Detect which cell encompasses the target text, then output its [X, Y] center coordinate. 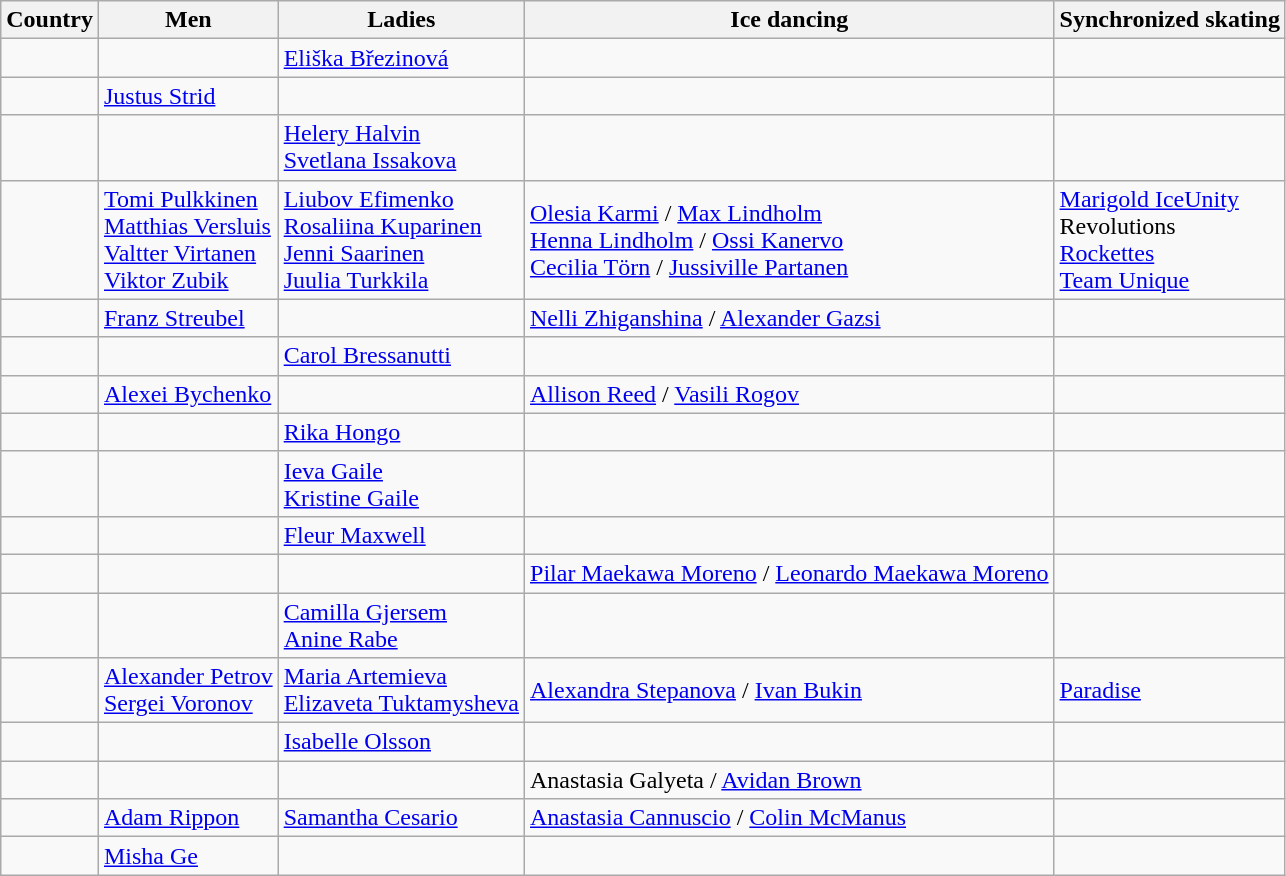
Alexandra Stepanova / Ivan Bukin [790, 690]
Marigold IceUnity Revolutions Rockettes Team Unique [1170, 240]
Samantha Cesario [401, 818]
Eliška Březinová [401, 58]
Country [50, 20]
Men [188, 20]
Carol Bressanutti [401, 356]
Synchronized skating [1170, 20]
Paradise [1170, 690]
Pilar Maekawa Moreno / Leonardo Maekawa Moreno [790, 573]
Maria Artemieva Elizaveta Tuktamysheva [401, 690]
Olesia Karmi / Max Lindholm Henna Lindholm / Ossi Kanervo Cecilia Törn / Jussiville Partanen [790, 240]
Ieva Gaile Kristine Gaile [401, 484]
Nelli Zhiganshina / Alexander Gazsi [790, 318]
Tomi Pulkkinen Matthias Versluis Valtter Virtanen Viktor Zubik [188, 240]
Alexander Petrov Sergei Voronov [188, 690]
Helery Halvin Svetlana Issakova [401, 148]
Justus Strid [188, 96]
Camilla Gjersem Anine Rabe [401, 624]
Isabelle Olsson [401, 742]
Ice dancing [790, 20]
Franz Streubel [188, 318]
Fleur Maxwell [401, 535]
Anastasia Cannuscio / Colin McManus [790, 818]
Misha Ge [188, 856]
Liubov Efimenko Rosaliina Kuparinen Jenni Saarinen Juulia Turkkila [401, 240]
Adam Rippon [188, 818]
Allison Reed / Vasili Rogov [790, 394]
Ladies [401, 20]
Alexei Bychenko [188, 394]
Anastasia Galyeta / Avidan Brown [790, 780]
Rika Hongo [401, 432]
